Extract the (x, y) coordinate from the center of the cell holding the provided text.  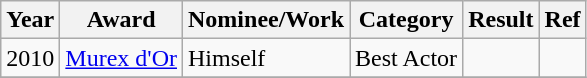
Himself (266, 58)
Nominee/Work (266, 20)
Year (30, 20)
Result (501, 20)
Award (122, 20)
Ref (562, 20)
Category (406, 20)
Best Actor (406, 58)
Murex d'Or (122, 58)
2010 (30, 58)
